Pinpoint the cell where the given text exists, returning its (X, Y) midpoint coordinate. 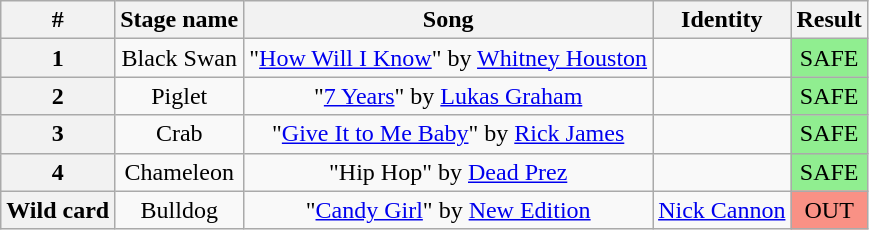
# (58, 20)
Song (448, 20)
OUT (829, 210)
Piglet (180, 96)
Crab (180, 134)
"Give It to Me Baby" by Rick James (448, 134)
2 (58, 96)
Identity (722, 20)
Chameleon (180, 172)
"Hip Hop" by Dead Prez (448, 172)
Bulldog (180, 210)
"7 Years" by Lukas Graham (448, 96)
Result (829, 20)
Black Swan (180, 58)
Wild card (58, 210)
3 (58, 134)
Nick Cannon (722, 210)
1 (58, 58)
4 (58, 172)
"Candy Girl" by New Edition (448, 210)
Stage name (180, 20)
"How Will I Know" by Whitney Houston (448, 58)
